Scan for the cell matching the given text and deliver its [x, y] coordinate at center. 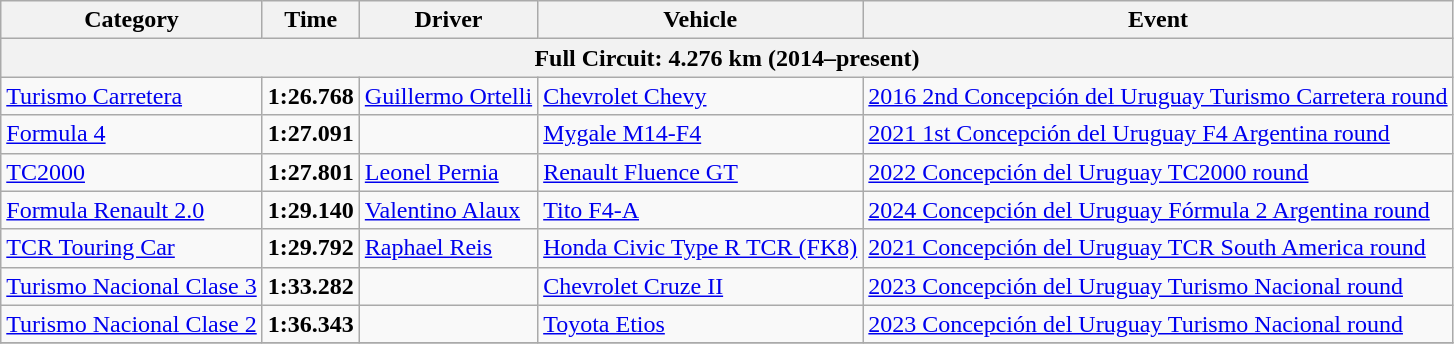
1:33.282 [310, 286]
Renault Fluence GT [700, 172]
Vehicle [700, 20]
1:29.140 [310, 210]
Turismo Nacional Clase 3 [132, 286]
Time [310, 20]
Mygale M14-F4 [700, 134]
Raphael Reis [448, 248]
2016 2nd Concepción del Uruguay Turismo Carretera round [1158, 96]
Turismo Nacional Clase 2 [132, 324]
Valentino Alaux [448, 210]
TC2000 [132, 172]
Leonel Pernia [448, 172]
1:27.801 [310, 172]
2022 Concepción del Uruguay TC2000 round [1158, 172]
Formula Renault 2.0 [132, 210]
TCR Touring Car [132, 248]
Toyota Etios [700, 324]
1:36.343 [310, 324]
Turismo Carretera [132, 96]
1:29.792 [310, 248]
Driver [448, 20]
2021 Concepción del Uruguay TCR South America round [1158, 248]
Event [1158, 20]
1:26.768 [310, 96]
Full Circuit: 4.276 km (2014–present) [727, 58]
2021 1st Concepción del Uruguay F4 Argentina round [1158, 134]
Honda Civic Type R TCR (FK8) [700, 248]
Chevrolet Cruze II [700, 286]
Tito F4-A [700, 210]
Chevrolet Chevy [700, 96]
Category [132, 20]
2024 Concepción del Uruguay Fórmula 2 Argentina round [1158, 210]
Guillermo Ortelli [448, 96]
Formula 4 [132, 134]
1:27.091 [310, 134]
